Return the (X, Y) coordinate for the center point of the cell that contains the specified text.  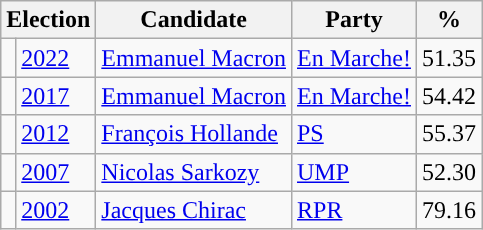
Candidate (194, 20)
RPR (354, 210)
Election (48, 20)
54.42 (450, 96)
UMP (354, 172)
51.35 (450, 58)
2002 (56, 210)
Party (354, 20)
2022 (56, 58)
2007 (56, 172)
79.16 (450, 210)
52.30 (450, 172)
2017 (56, 96)
François Hollande (194, 134)
55.37 (450, 134)
PS (354, 134)
Jacques Chirac (194, 210)
2012 (56, 134)
Nicolas Sarkozy (194, 172)
% (450, 20)
